Find where the given text appears and provide that cell's center as (X, Y) coordinate. 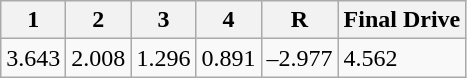
1 (34, 20)
Final Drive (402, 20)
1.296 (164, 58)
R (300, 20)
–2.977 (300, 58)
2 (98, 20)
0.891 (228, 58)
4.562 (402, 58)
3 (164, 20)
4 (228, 20)
2.008 (98, 58)
3.643 (34, 58)
